Identify which cell holds the provided text, then report its (x, y) central coordinate. 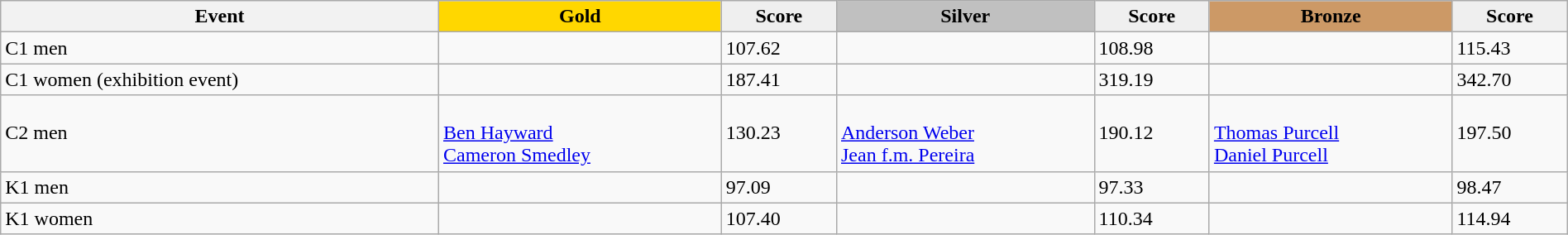
Silver (965, 17)
114.94 (1510, 218)
197.50 (1510, 133)
319.19 (1151, 79)
187.41 (779, 79)
110.34 (1151, 218)
Ben HaywardCameron Smedley (580, 133)
98.47 (1510, 187)
130.23 (779, 133)
107.62 (779, 48)
342.70 (1510, 79)
Anderson WeberJean f.m. Pereira (965, 133)
C1 men (220, 48)
Gold (580, 17)
C2 men (220, 133)
K1 women (220, 218)
115.43 (1510, 48)
Thomas PurcellDaniel Purcell (1331, 133)
C1 women (exhibition event) (220, 79)
Event (220, 17)
108.98 (1151, 48)
97.09 (779, 187)
107.40 (779, 218)
190.12 (1151, 133)
Bronze (1331, 17)
K1 men (220, 187)
97.33 (1151, 187)
